Output the (X, Y) coordinate of the center of the cell containing the given text.  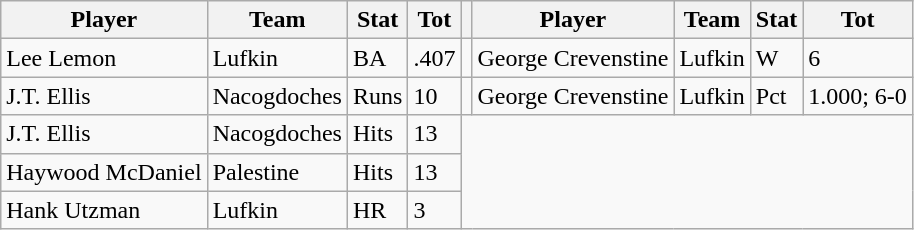
W (776, 58)
Pct (776, 96)
HR (377, 210)
Palestine (277, 172)
10 (434, 96)
Lee Lemon (104, 58)
3 (434, 210)
6 (858, 58)
Hank Utzman (104, 210)
Runs (377, 96)
Haywood McDaniel (104, 172)
1.000; 6-0 (858, 96)
.407 (434, 58)
BA (377, 58)
